Capture the cell that displays the provided text and extract its [x, y] central coordinate. 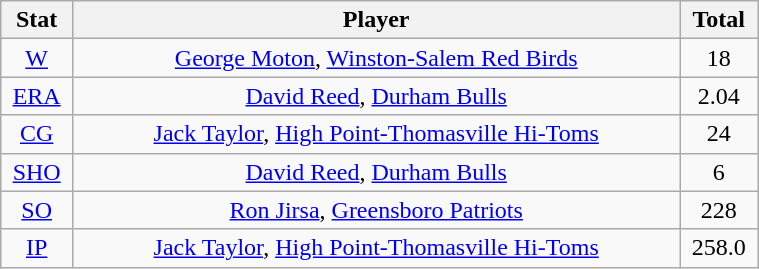
Stat [37, 20]
SHO [37, 172]
ERA [37, 96]
George Moton, Winston-Salem Red Birds [376, 58]
Ron Jirsa, Greensboro Patriots [376, 210]
Total [719, 20]
24 [719, 134]
Player [376, 20]
2.04 [719, 96]
CG [37, 134]
18 [719, 58]
6 [719, 172]
W [37, 58]
SO [37, 210]
228 [719, 210]
258.0 [719, 248]
IP [37, 248]
